Extract the (X, Y) coordinate from the center of the cell holding the provided text.  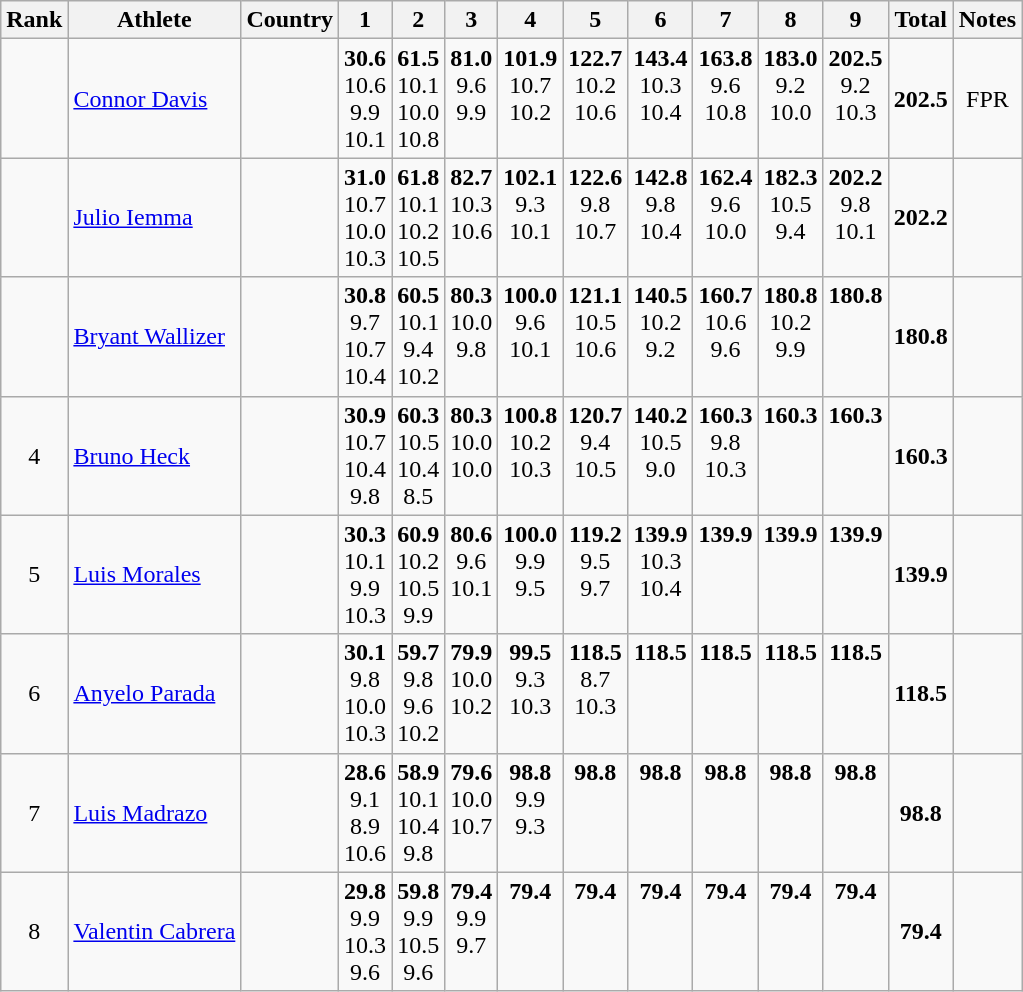
FPR (987, 98)
162.49.610.0 (726, 218)
Total (920, 20)
30.8 9.710.7 10.4 (366, 336)
80.310.09.8 (472, 336)
30.3 10.19.9 10.3 (366, 574)
Luis Madrazo (154, 812)
60.9 10.2 10.5 9.9 (418, 574)
102.1 9.3 10.1 (530, 218)
142.89.810.4 (660, 218)
143.410.3 10.4 (660, 98)
30.610.69.910.1 (366, 98)
122.710.210.6 (596, 98)
79.610.010.7 (472, 812)
Rank (34, 20)
3 (472, 20)
81.09.6 9.9 (472, 98)
31.0 10.710.0 10.3 (366, 218)
1 (366, 20)
182.310.59.4 (790, 218)
61.5 10.1 10.0 10.8 (418, 98)
Julio Iemma (154, 218)
160.39.810.3 (726, 456)
119.29.5 9.7 (596, 574)
Bruno Heck (154, 456)
80.310.010.0 (472, 456)
99.5 9.310.3 (530, 694)
Luis Morales (154, 574)
59.7 9.8 9.6 10.2 (418, 694)
Bryant Wallizer (154, 336)
82.710.310.6 (472, 218)
139.910.310.4 (660, 574)
202.59.210.3 (856, 98)
Athlete (154, 20)
9 (856, 20)
60.5 10.1 9.4 10.2 (418, 336)
2 (418, 20)
61.8 10.1 10.2 10.5 (418, 218)
59.8 9.910.5 9.6 (418, 932)
Anyelo Parada (154, 694)
202.2 (920, 218)
160.710.69.6 (726, 336)
Connor Davis (154, 98)
122.69.810.7 (596, 218)
98.8 9.99.3 (530, 812)
Notes (987, 20)
100.8 10.210.3 (530, 456)
120.79.4 10.5 (596, 456)
30.1 9.810.0 10.3 (366, 694)
180.8 10.2 9.9 (790, 336)
163.89.610.8 (726, 98)
202.5 (920, 98)
28.6 9.18.9 10.6 (366, 812)
80.69.610.1 (472, 574)
101.910.710.2 (530, 98)
100.0 9.610.1 (530, 336)
121.110.5 10.6 (596, 336)
Valentin Cabrera (154, 932)
79.910.010.2 (472, 694)
60.3 10.5 10.4 8.5 (418, 456)
118.58.7 10.3 (596, 694)
79.49.99.7 (472, 932)
30.9 10.710.4 9.8 (366, 456)
140.210.59.0 (660, 456)
Country (290, 20)
202.29.8 10.1 (856, 218)
183.09.210.0 (790, 98)
100.0 9.99.5 (530, 574)
58.9 10.110.4 9.8 (418, 812)
29.8 9.910.3 9.6 (366, 932)
140.510.29.2 (660, 336)
